Pinpoint the cell where the given text exists, returning its [x, y] midpoint coordinate. 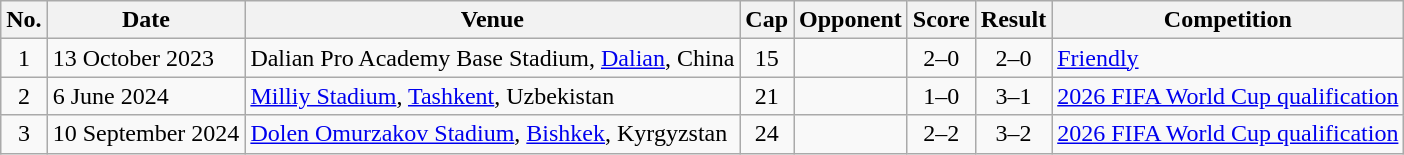
Venue [492, 20]
Result [1013, 20]
10 September 2024 [146, 134]
Dalian Pro Academy Base Stadium, Dalian, China [492, 58]
3 [24, 134]
6 June 2024 [146, 96]
2–2 [941, 134]
1–0 [941, 96]
No. [24, 20]
3–1 [1013, 96]
1 [24, 58]
Milliy Stadium, Tashkent, Uzbekistan [492, 96]
Date [146, 20]
21 [767, 96]
Opponent [851, 20]
Cap [767, 20]
Competition [1228, 20]
15 [767, 58]
13 October 2023 [146, 58]
Score [941, 20]
3–2 [1013, 134]
Friendly [1228, 58]
2 [24, 96]
Dolen Omurzakov Stadium, Bishkek, Kyrgyzstan [492, 134]
24 [767, 134]
